Output the [x, y] coordinate of the center of the cell containing the given text.  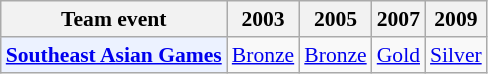
Silver [456, 55]
Team event [114, 19]
2005 [335, 19]
Southeast Asian Games [114, 55]
2003 [263, 19]
2009 [456, 19]
Gold [398, 55]
2007 [398, 19]
